Find where the given text appears and provide that cell's center as [x, y] coordinate. 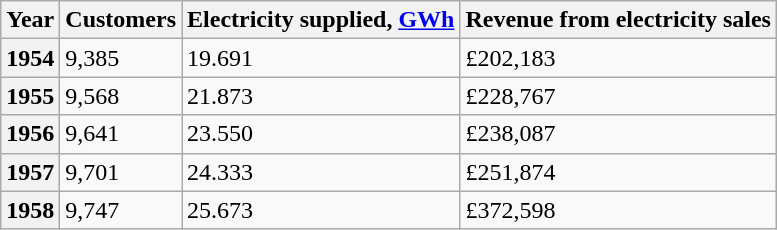
1958 [30, 210]
19.691 [321, 58]
1954 [30, 58]
9,701 [121, 172]
1955 [30, 96]
1957 [30, 172]
9,568 [121, 96]
9,385 [121, 58]
1956 [30, 134]
9,747 [121, 210]
£228,767 [618, 96]
Revenue from electricity sales [618, 20]
£251,874 [618, 172]
9,641 [121, 134]
£202,183 [618, 58]
21.873 [321, 96]
23.550 [321, 134]
24.333 [321, 172]
Electricity supplied, GWh [321, 20]
£238,087 [618, 134]
£372,598 [618, 210]
25.673 [321, 210]
Year [30, 20]
Customers [121, 20]
